Output the (x, y) coordinate of the center of the cell containing the given text.  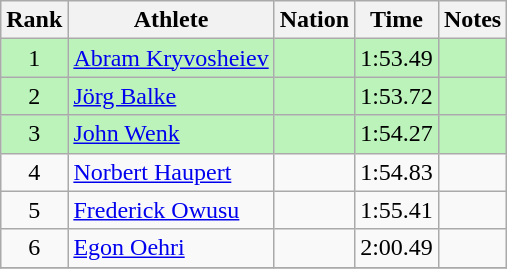
Egon Oehri (171, 248)
3 (34, 134)
1 (34, 58)
6 (34, 248)
Athlete (171, 20)
1:54.27 (397, 134)
1:53.49 (397, 58)
Time (397, 20)
1:54.83 (397, 172)
Frederick Owusu (171, 210)
Notes (472, 20)
1:55.41 (397, 210)
Abram Kryvosheiev (171, 58)
Jörg Balke (171, 96)
1:53.72 (397, 96)
4 (34, 172)
Nation (314, 20)
2 (34, 96)
Rank (34, 20)
John Wenk (171, 134)
Norbert Haupert (171, 172)
2:00.49 (397, 248)
5 (34, 210)
